From the cell containing the given text, extract its center point as [x, y] coordinate. 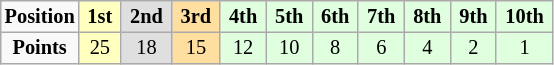
18 [146, 48]
Position [40, 17]
8 [335, 48]
15 [196, 48]
10th [524, 17]
7th [381, 17]
1 [524, 48]
12 [243, 48]
4th [243, 17]
3rd [196, 17]
25 [100, 48]
2 [473, 48]
9th [473, 17]
6th [335, 17]
Points [40, 48]
2nd [146, 17]
10 [289, 48]
4 [427, 48]
1st [100, 17]
5th [289, 17]
6 [381, 48]
8th [427, 17]
